Return [x, y] of the center of cell containing provided text 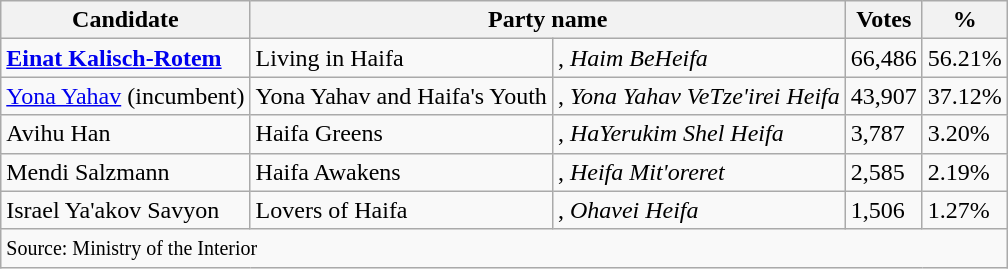
2.19% [964, 172]
, HaYerukim Shel Heifa [698, 134]
Yona Yahav (incumbent) [126, 96]
3,787 [884, 134]
37.12% [964, 96]
Israel Ya'akov Savyon [126, 210]
, Heifa Mit'oreret [698, 172]
Living in Haifa [401, 58]
% [964, 20]
Mendi Salzmann [126, 172]
Lovers of Haifa [401, 210]
66,486 [884, 58]
Haifa Greens [401, 134]
Candidate [126, 20]
2,585 [884, 172]
1.27% [964, 210]
1,506 [884, 210]
Party name [548, 20]
Source: Ministry of the Interior [504, 248]
Einat Kalisch-Rotem [126, 58]
3.20% [964, 134]
43,907 [884, 96]
Votes [884, 20]
Haifa Awakens [401, 172]
Avihu Han [126, 134]
56.21% [964, 58]
, Ohavei Heifa [698, 210]
, Yona Yahav VeTze'irei Heifa [698, 96]
, Haim BeHeifa [698, 58]
Yona Yahav and Haifa's Youth [401, 96]
